Determine the [x, y] coordinate at the center of the cell enclosing the given text.  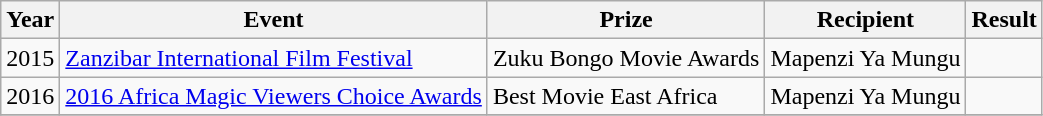
Recipient [866, 20]
Best Movie East Africa [626, 96]
Zanzibar International Film Festival [274, 58]
2016 [30, 96]
2015 [30, 58]
2016 Africa Magic Viewers Choice Awards [274, 96]
Prize [626, 20]
Event [274, 20]
Result [1004, 20]
Zuku Bongo Movie Awards [626, 58]
Year [30, 20]
